Return [X, Y] of the center of cell containing provided text 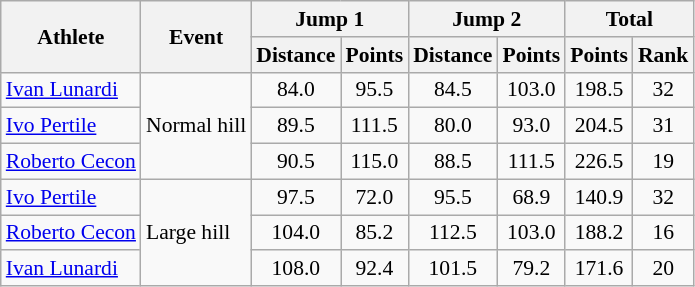
79.2 [531, 269]
171.6 [599, 269]
Rank [664, 55]
Normal hill [196, 126]
226.5 [599, 162]
108.0 [296, 269]
85.2 [374, 233]
80.0 [452, 126]
19 [664, 162]
88.5 [452, 162]
97.5 [296, 197]
112.5 [452, 233]
92.4 [374, 269]
90.5 [296, 162]
20 [664, 269]
72.0 [374, 197]
204.5 [599, 126]
84.5 [452, 90]
115.0 [374, 162]
101.5 [452, 269]
104.0 [296, 233]
89.5 [296, 126]
Large hill [196, 232]
140.9 [599, 197]
16 [664, 233]
Event [196, 36]
Total [629, 19]
188.2 [599, 233]
93.0 [531, 126]
Athlete [71, 36]
68.9 [531, 197]
Jump 2 [486, 19]
84.0 [296, 90]
Jump 1 [330, 19]
31 [664, 126]
198.5 [599, 90]
